Pinpoint the cell where the given text exists, returning its (X, Y) midpoint coordinate. 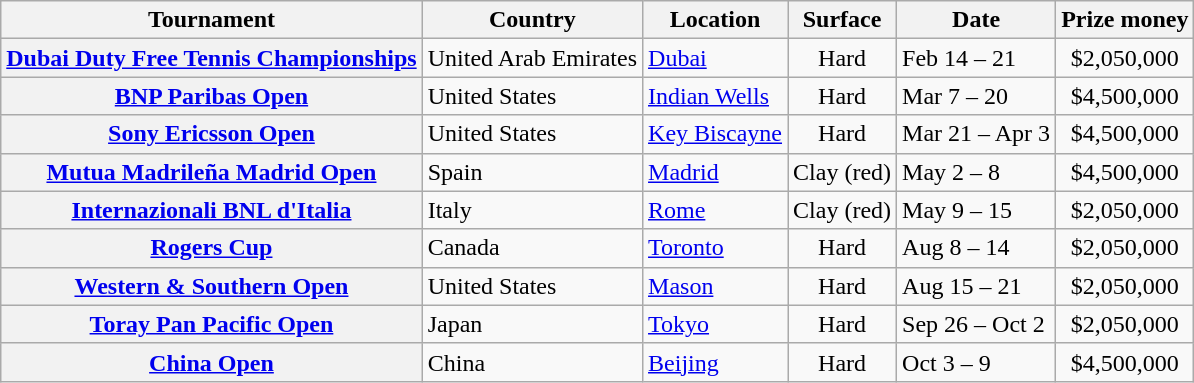
China (532, 362)
Western & Southern Open (212, 286)
Indian Wells (716, 96)
Italy (532, 210)
Rogers Cup (212, 248)
Spain (532, 172)
Internazionali BNL d'Italia (212, 210)
Sep 26 – Oct 2 (976, 324)
Mason (716, 286)
Surface (842, 20)
Mutua Madrileña Madrid Open (212, 172)
Aug 8 – 14 (976, 248)
Canada (532, 248)
Date (976, 20)
Feb 14 – 21 (976, 58)
Prize money (1125, 20)
Mar 7 – 20 (976, 96)
China Open (212, 362)
Tournament (212, 20)
Japan (532, 324)
Madrid (716, 172)
Toray Pan Pacific Open (212, 324)
Dubai Duty Free Tennis Championships (212, 58)
Key Biscayne (716, 134)
Tokyo (716, 324)
Sony Ericsson Open (212, 134)
Oct 3 – 9 (976, 362)
Aug 15 – 21 (976, 286)
Mar 21 – Apr 3 (976, 134)
May 9 – 15 (976, 210)
Beijing (716, 362)
Toronto (716, 248)
May 2 – 8 (976, 172)
Dubai (716, 58)
Country (532, 20)
Rome (716, 210)
BNP Paribas Open (212, 96)
Location (716, 20)
United Arab Emirates (532, 58)
